Search for the cell housing the specified text and yield its [X, Y] center coordinate. 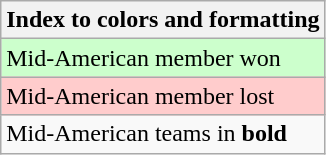
Mid-American member won [163, 58]
Mid-American teams in bold [163, 134]
Index to colors and formatting [163, 20]
Mid-American member lost [163, 96]
